For the text-containing cell, return its midpoint in (x, y) coordinate format. 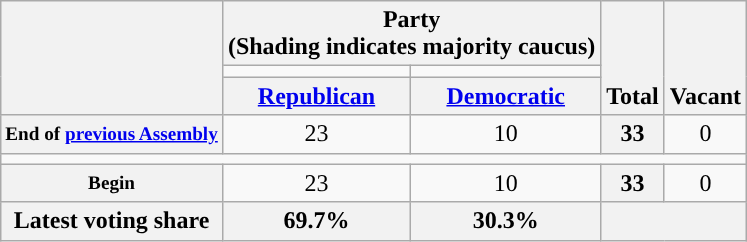
Vacant (705, 58)
Begin (112, 183)
Total (633, 58)
69.7% (316, 221)
Latest voting share (112, 221)
Republican (316, 96)
Democratic (506, 96)
Party (Shading indicates majority caucus) (411, 34)
End of previous Assembly (112, 134)
30.3% (506, 221)
